For the text-containing cell, return its midpoint in (x, y) coordinate format. 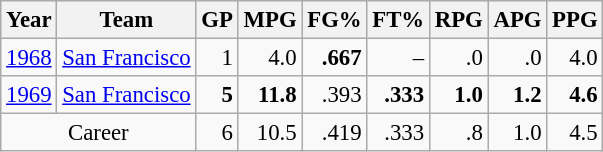
Career (98, 133)
Team (126, 20)
Year (29, 20)
FT% (398, 20)
– (398, 58)
APG (518, 20)
1 (217, 58)
RPG (458, 20)
4.6 (575, 95)
1.2 (518, 95)
.8 (458, 133)
5 (217, 95)
6 (217, 133)
.667 (334, 58)
1968 (29, 58)
GP (217, 20)
10.5 (270, 133)
11.8 (270, 95)
MPG (270, 20)
.419 (334, 133)
FG% (334, 20)
4.5 (575, 133)
1969 (29, 95)
.393 (334, 95)
PPG (575, 20)
